Capture the cell that displays the provided text and extract its (x, y) central coordinate. 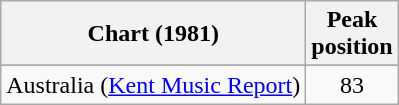
Peakposition (352, 34)
Australia (Kent Music Report) (154, 85)
Chart (1981) (154, 34)
83 (352, 85)
